Capture the cell that displays the provided text and extract its (x, y) central coordinate. 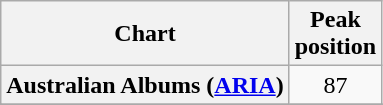
Chart (145, 34)
Peakposition (335, 34)
Australian Albums (ARIA) (145, 85)
87 (335, 85)
